Pinpoint the cell where the given text exists, returning its [X, Y] midpoint coordinate. 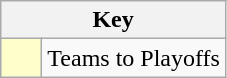
Key [114, 20]
Teams to Playoffs [134, 58]
